Detect which cell encompasses the target text, then output its [x, y] center coordinate. 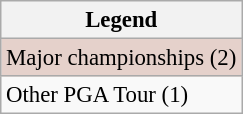
Legend [122, 20]
Other PGA Tour (1) [122, 95]
Major championships (2) [122, 58]
